Provide the [x, y] coordinate of the cell's center where the given text is located.  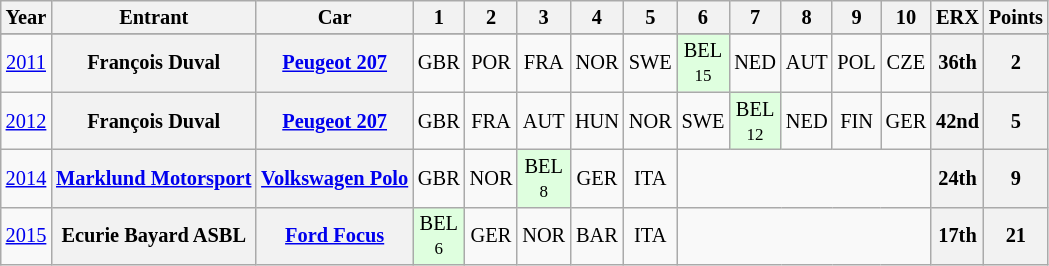
Ford Focus [334, 236]
BEL8 [544, 178]
Ecurie Bayard ASBL [154, 236]
8 [807, 17]
2011 [26, 63]
4 [597, 17]
7 [755, 17]
1 [439, 17]
2012 [26, 121]
BAR [597, 236]
Volkswagen Polo [334, 178]
2014 [26, 178]
24th [958, 178]
Points [1016, 17]
3 [544, 17]
Entrant [154, 17]
Marklund Motorsport [154, 178]
2015 [26, 236]
BEL6 [439, 236]
POR [492, 63]
HUN [597, 121]
BEL15 [704, 63]
POL [856, 63]
FIN [856, 121]
ERX [958, 17]
Car [334, 17]
Year [26, 17]
36th [958, 63]
6 [704, 17]
CZE [906, 63]
10 [906, 17]
42nd [958, 121]
17th [958, 236]
BEL12 [755, 121]
21 [1016, 236]
